Provide the [X, Y] coordinate of the cell's center where the given text is located.  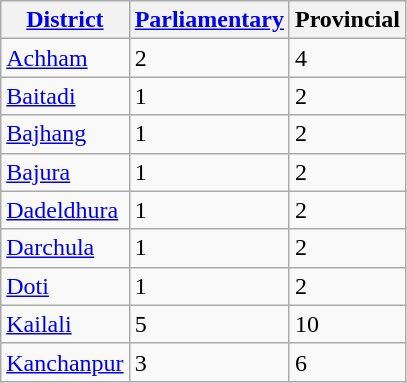
Parliamentary [209, 20]
5 [209, 324]
Kanchanpur [65, 362]
Provincial [347, 20]
3 [209, 362]
Darchula [65, 248]
6 [347, 362]
Achham [65, 58]
10 [347, 324]
Doti [65, 286]
Bajhang [65, 134]
4 [347, 58]
District [65, 20]
Dadeldhura [65, 210]
Kailali [65, 324]
Bajura [65, 172]
Baitadi [65, 96]
